Locate the cell with the specified text and output its (X, Y) center coordinate. 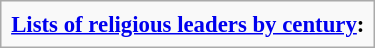
Lists of religious leaders by century: (188, 24)
